Scan for the cell matching the given text and deliver its [X, Y] coordinate at center. 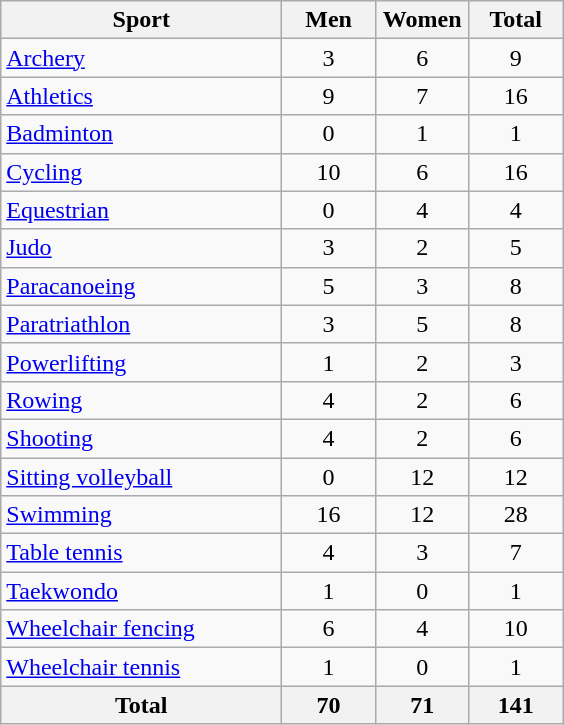
71 [422, 705]
Sitting volleyball [142, 477]
Wheelchair tennis [142, 667]
70 [329, 705]
Equestrian [142, 210]
Judo [142, 248]
Shooting [142, 438]
Wheelchair fencing [142, 629]
Powerlifting [142, 362]
28 [516, 515]
Athletics [142, 96]
Cycling [142, 172]
Table tennis [142, 553]
141 [516, 705]
Rowing [142, 400]
Women [422, 20]
Swimming [142, 515]
Paracanoeing [142, 286]
Taekwondo [142, 591]
Archery [142, 58]
Paratriathlon [142, 324]
Badminton [142, 134]
Sport [142, 20]
Men [329, 20]
